Locate the cell with the specified text and output its (X, Y) center coordinate. 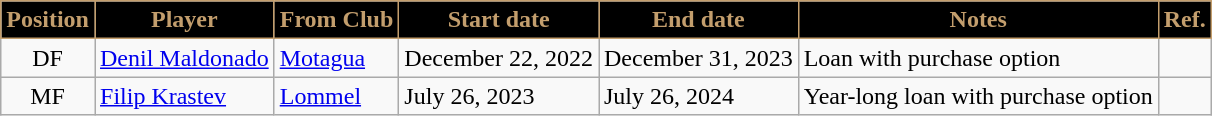
Position (48, 20)
Loan with purchase option (978, 58)
DF (48, 58)
December 31, 2023 (698, 58)
December 22, 2022 (499, 58)
Filip Krastev (184, 96)
Start date (499, 20)
End date (698, 20)
Denil Maldonado (184, 58)
Motagua (336, 58)
Lommel (336, 96)
From Club (336, 20)
July 26, 2024 (698, 96)
Ref. (1184, 20)
Notes (978, 20)
MF (48, 96)
July 26, 2023 (499, 96)
Player (184, 20)
Year-long loan with purchase option (978, 96)
